From the cell containing the given text, extract its center point as [X, Y] coordinate. 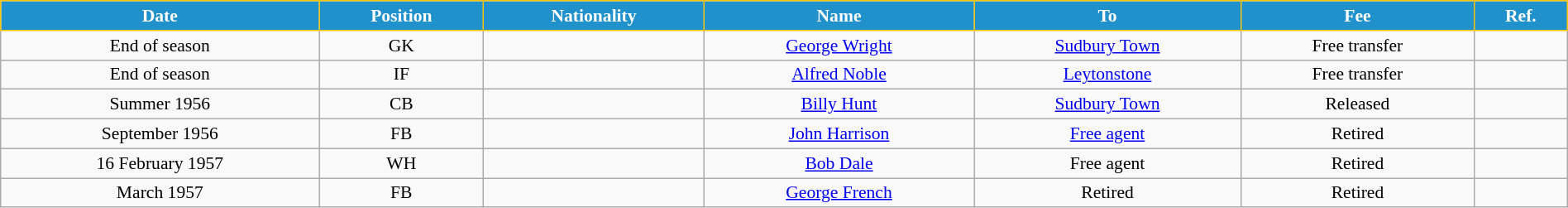
Alfred Noble [839, 75]
Nationality [594, 16]
Billy Hunt [839, 104]
16 February 1957 [160, 163]
Date [160, 16]
Leytonstone [1108, 75]
George French [839, 193]
Fee [1357, 16]
To [1108, 16]
Position [402, 16]
GK [402, 46]
Name [839, 16]
Ref. [1520, 16]
September 1956 [160, 134]
George Wright [839, 46]
Released [1357, 104]
IF [402, 75]
March 1957 [160, 193]
Bob Dale [839, 163]
WH [402, 163]
John Harrison [839, 134]
Summer 1956 [160, 104]
CB [402, 104]
